Determine the (X, Y) coordinate at the center of the cell enclosing the given text.  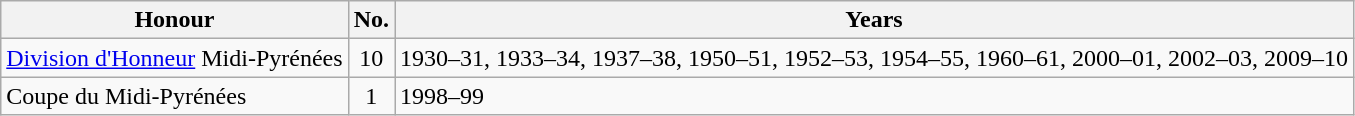
10 (371, 58)
Division d'Honneur Midi-Pyrénées (174, 58)
No. (371, 20)
1930–31, 1933–34, 1937–38, 1950–51, 1952–53, 1954–55, 1960–61, 2000–01, 2002–03, 2009–10 (874, 58)
Years (874, 20)
Honour (174, 20)
1 (371, 96)
1998–99 (874, 96)
Coupe du Midi-Pyrénées (174, 96)
